Extract the (X, Y) coordinate from the center of the cell holding the provided text.  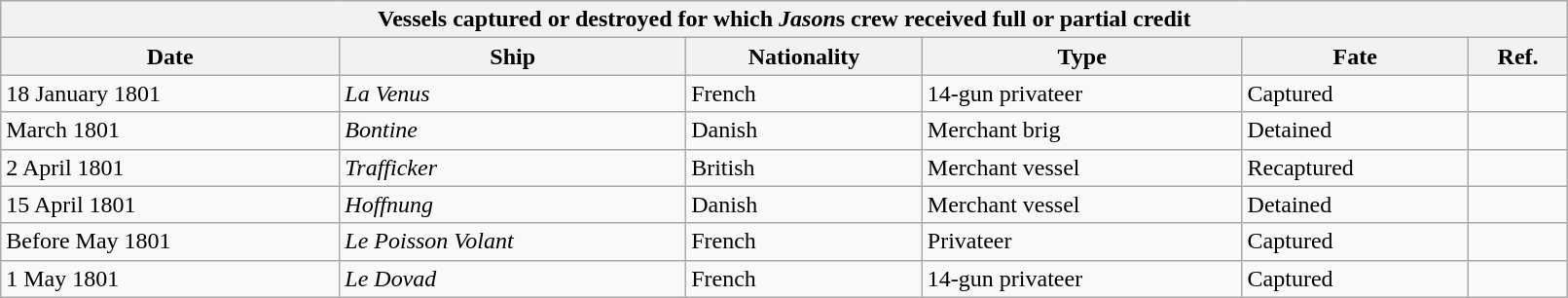
2 April 1801 (170, 168)
Recaptured (1355, 168)
15 April 1801 (170, 205)
March 1801 (170, 130)
Hoffnung (513, 205)
British (804, 168)
Date (170, 56)
Before May 1801 (170, 242)
Trafficker (513, 168)
Vessels captured or destroyed for which Jasons crew received full or partial credit (784, 19)
Ref. (1518, 56)
Privateer (1082, 242)
Ship (513, 56)
Nationality (804, 56)
1 May 1801 (170, 279)
Le Dovad (513, 279)
18 January 1801 (170, 93)
Type (1082, 56)
Le Poisson Volant (513, 242)
Fate (1355, 56)
Merchant brig (1082, 130)
Bontine (513, 130)
La Venus (513, 93)
